Determine the [X, Y] coordinate at the center of the cell enclosing the given text.  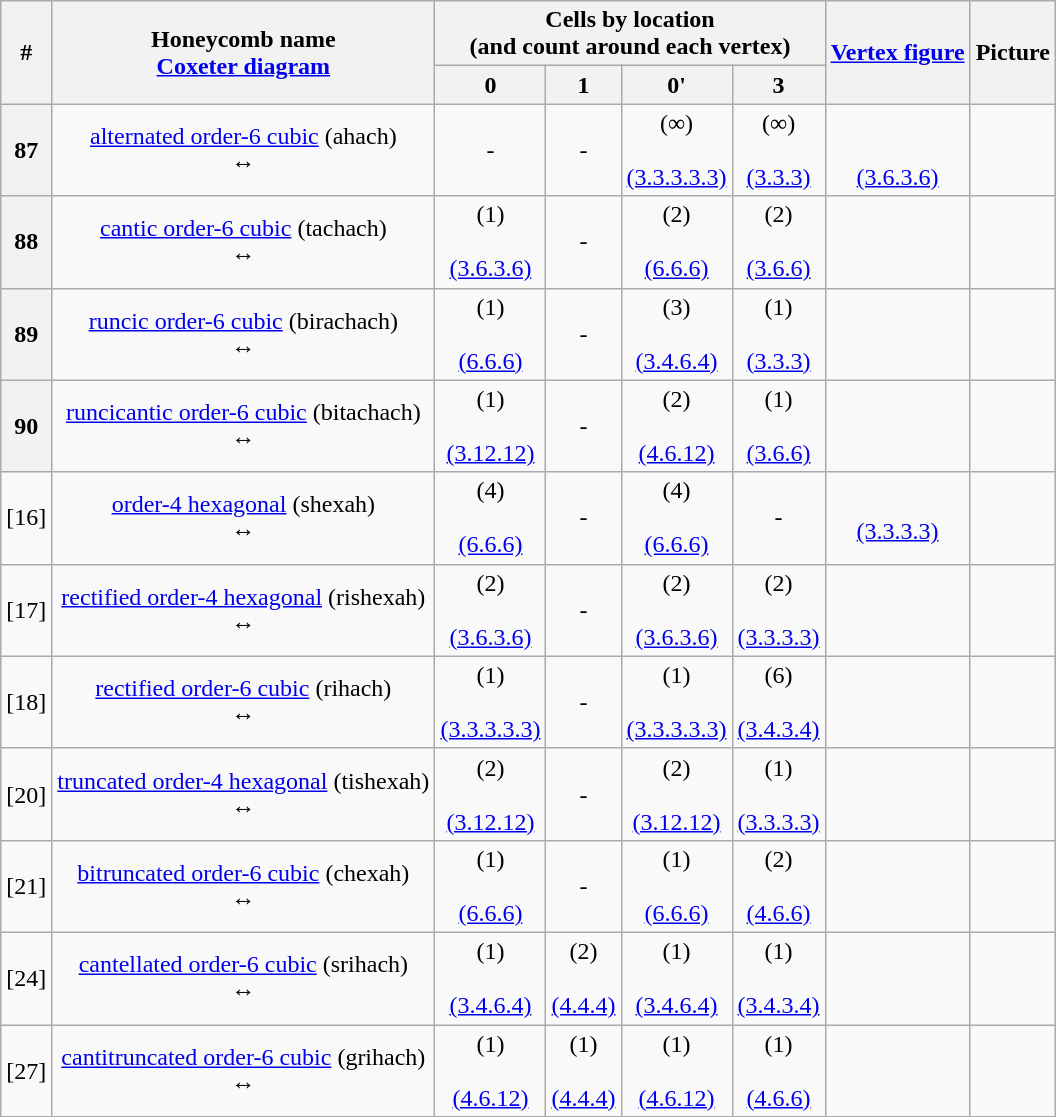
(1)(3.4.3.4) [778, 978]
89 [26, 334]
[18] [26, 702]
0 [490, 85]
(∞)(3.3.3.3.3) [676, 150]
[27] [26, 1070]
Honeycomb nameCoxeter diagram [244, 52]
0' [676, 85]
rectified order-6 cubic (rihach) ↔ [244, 702]
[20] [26, 794]
(1)(3.3.3) [778, 334]
Vertex figure [898, 52]
(1)(3.6.3.6) [490, 242]
cantellated order-6 cubic (srihach) ↔ [244, 978]
(3.3.3.3) [898, 518]
cantitruncated order-6 cubic (grihach) ↔ [244, 1070]
order-4 hexagonal (shexah) ↔ [244, 518]
Picture [1012, 52]
(6)(3.4.3.4) [778, 702]
alternated order-6 cubic (ahach) ↔ [244, 150]
[21] [26, 886]
3 [778, 85]
cantic order-6 cubic (tachach) ↔ [244, 242]
90 [26, 426]
Cells by location(and count around each vertex) [630, 34]
(3.6.3.6) [898, 150]
(2)(3.3.3.3) [778, 610]
(1)(4.4.4) [584, 1070]
[16] [26, 518]
[17] [26, 610]
(2)(4.4.4) [584, 978]
(1)(3.6.6) [778, 426]
(∞)(3.3.3) [778, 150]
1 [584, 85]
truncated order-4 hexagonal (tishexah) ↔ [244, 794]
rectified order-4 hexagonal (rishexah) ↔ [244, 610]
# [26, 52]
(2)(6.6.6) [676, 242]
runcicantic order-6 cubic (bitachach) ↔ [244, 426]
bitruncated order-6 cubic (chexah) ↔ [244, 886]
(3)(3.4.6.4) [676, 334]
(2)(4.6.6) [778, 886]
(1)(3.12.12) [490, 426]
87 [26, 150]
(2)(3.6.6) [778, 242]
[24] [26, 978]
runcic order-6 cubic (birachach) ↔ [244, 334]
(1)(3.3.3.3) [778, 794]
(2)(4.6.12) [676, 426]
88 [26, 242]
(1)(4.6.6) [778, 1070]
